Detect which cell encompasses the target text, then output its (X, Y) center coordinate. 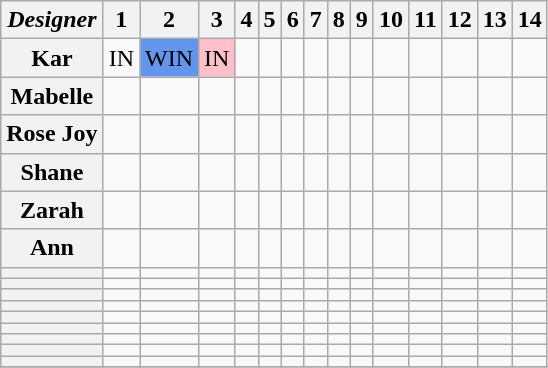
14 (530, 20)
Rose Joy (52, 134)
6 (292, 20)
Shane (52, 172)
10 (390, 20)
5 (270, 20)
3 (217, 20)
12 (460, 20)
Mabelle (52, 96)
7 (316, 20)
8 (338, 20)
13 (494, 20)
9 (362, 20)
Zarah (52, 210)
1 (121, 20)
Ann (52, 248)
4 (246, 20)
WIN (170, 58)
11 (425, 20)
Designer (52, 20)
2 (170, 20)
Kar (52, 58)
